Output the [X, Y] coordinate of the center of the cell containing the given text.  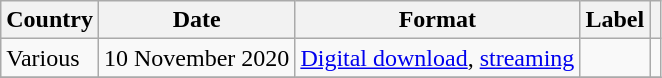
Format [438, 20]
Various [50, 58]
10 November 2020 [196, 58]
Digital download, streaming [438, 58]
Date [196, 20]
Country [50, 20]
Label [615, 20]
